Locate the cell with the specified text and output its [x, y] center coordinate. 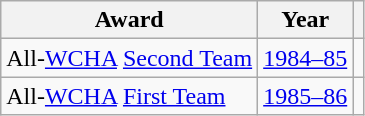
1985–86 [306, 96]
All-WCHA Second Team [130, 58]
1984–85 [306, 58]
Award [130, 20]
Year [306, 20]
All-WCHA First Team [130, 96]
